Output the [x, y] coordinate of the center of the cell containing the given text.  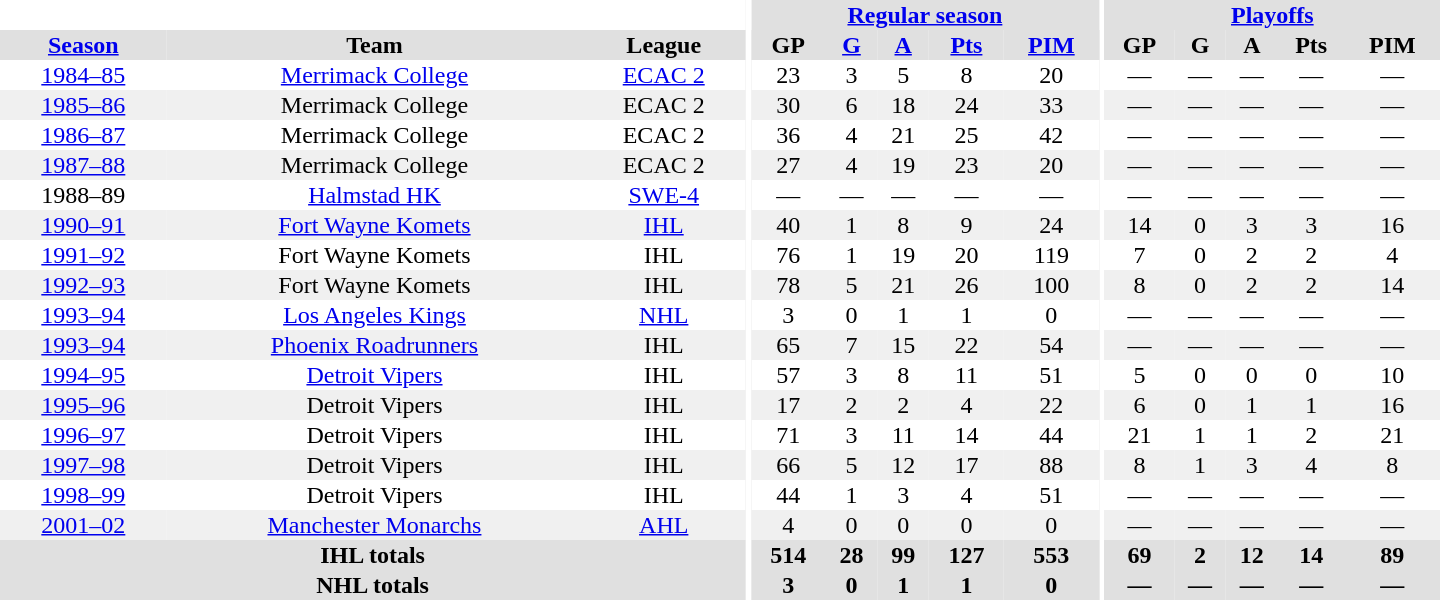
553 [1052, 555]
Halmstad HK [375, 195]
Team [375, 45]
Regular season [925, 15]
1998–99 [84, 495]
28 [852, 555]
1987–88 [84, 165]
15 [903, 345]
100 [1052, 285]
26 [966, 285]
1995–96 [84, 405]
1994–95 [84, 375]
25 [966, 135]
1984–85 [84, 75]
42 [1052, 135]
514 [788, 555]
71 [788, 435]
2001–02 [84, 525]
66 [788, 465]
1990–91 [84, 225]
76 [788, 255]
1985–86 [84, 105]
1996–97 [84, 435]
78 [788, 285]
1997–98 [84, 465]
1986–87 [84, 135]
27 [788, 165]
54 [1052, 345]
NHL [664, 315]
65 [788, 345]
Los Angeles Kings [375, 315]
33 [1052, 105]
99 [903, 555]
89 [1392, 555]
League [664, 45]
40 [788, 225]
IHL totals [372, 555]
57 [788, 375]
18 [903, 105]
Season [84, 45]
69 [1140, 555]
NHL totals [372, 585]
88 [1052, 465]
119 [1052, 255]
Phoenix Roadrunners [375, 345]
SWE-4 [664, 195]
10 [1392, 375]
Manchester Monarchs [375, 525]
127 [966, 555]
AHL [664, 525]
1992–93 [84, 285]
1991–92 [84, 255]
9 [966, 225]
Playoffs [1272, 15]
36 [788, 135]
1988–89 [84, 195]
30 [788, 105]
